Provide the [X, Y] coordinate of the cell's center where the given text is located.  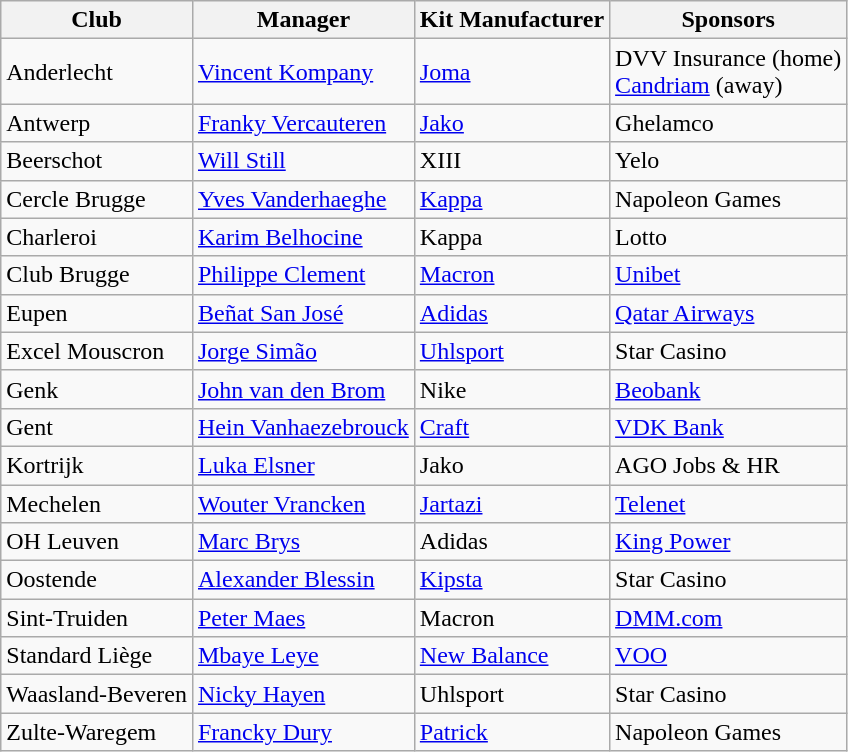
OH Leuven [97, 542]
Mechelen [97, 503]
Philippe Clement [303, 275]
Eupen [97, 313]
Jorge Simão [303, 351]
Telenet [728, 503]
Beñat San José [303, 313]
Yves Vanderhaeghe [303, 199]
Franky Vercauteren [303, 123]
Marc Brys [303, 542]
Mbaye Leye [303, 656]
John van den Brom [303, 389]
King Power [728, 542]
Unibet [728, 275]
Alexander Blessin [303, 580]
Sint-Truiden [97, 618]
VDK Bank [728, 427]
VOO [728, 656]
Manager [303, 20]
Beerschot [97, 161]
Yelo [728, 161]
Genk [97, 389]
Gent [97, 427]
Excel Mouscron [97, 351]
Karim Belhocine [303, 237]
Vincent Kompany [303, 72]
Charleroi [97, 237]
Kortrijk [97, 465]
Cercle Brugge [97, 199]
Oostende [97, 580]
Francky Dury [303, 732]
Will Still [303, 161]
AGO Jobs & HR [728, 465]
Luka Elsner [303, 465]
Club Brugge [97, 275]
Ghelamco [728, 123]
Kipsta [512, 580]
Nike [512, 389]
Wouter Vrancken [303, 503]
Joma [512, 72]
Waasland-Beveren [97, 694]
Lotto [728, 237]
New Balance [512, 656]
Qatar Airways [728, 313]
Craft [512, 427]
Hein Vanhaezebrouck [303, 427]
Sponsors [728, 20]
XIII [512, 161]
Nicky Hayen [303, 694]
Patrick [512, 732]
Antwerp [97, 123]
Peter Maes [303, 618]
Zulte-Waregem [97, 732]
Standard Liège [97, 656]
DVV Insurance (home) Candriam (away) [728, 72]
DMM.com [728, 618]
Kit Manufacturer [512, 20]
Beobank [728, 389]
Anderlecht [97, 72]
Jartazi [512, 503]
Club [97, 20]
